Locate the cell with the specified text and output its [x, y] center coordinate. 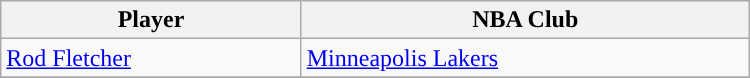
Minneapolis Lakers [525, 58]
NBA Club [525, 20]
Player [151, 20]
Rod Fletcher [151, 58]
